Identify which cell holds the provided text, then report its (X, Y) central coordinate. 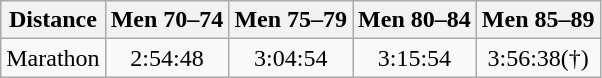
Men 80–84 (415, 20)
Marathon (53, 58)
Men 85–89 (538, 20)
2:54:48 (167, 58)
Men 70–74 (167, 20)
3:56:38(†) (538, 58)
Men 75–79 (291, 20)
Distance (53, 20)
3:15:54 (415, 58)
3:04:54 (291, 58)
